Determine the (X, Y) coordinate at the center of the cell enclosing the given text.  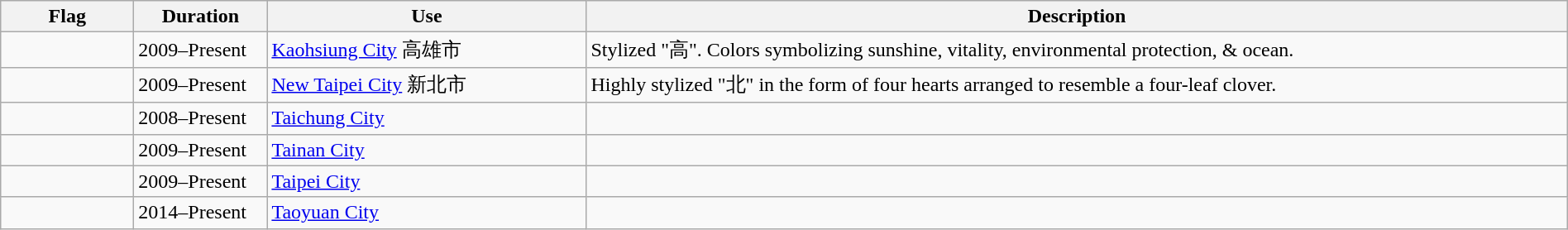
Highly stylized "北" in the form of four hearts arranged to resemble a four-leaf clover. (1077, 84)
Taoyuan City (427, 213)
Taipei City (427, 181)
Duration (200, 17)
Use (427, 17)
2008–Present (200, 118)
Flag (68, 17)
2014–Present (200, 213)
Description (1077, 17)
New Taipei City 新北市 (427, 84)
Stylized "高". Colors symbolizing sunshine, vitality, environmental protection, & ocean. (1077, 50)
Tainan City (427, 150)
Kaohsiung City 高雄市 (427, 50)
Taichung City (427, 118)
